Determine the [x, y] coordinate at the center of the cell enclosing the given text.  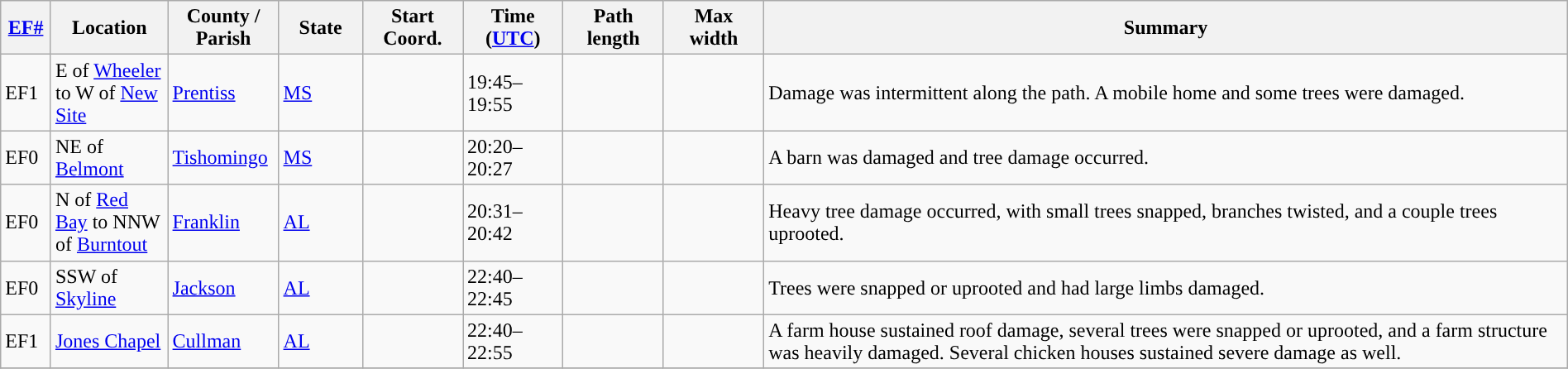
Franklin [223, 223]
Location [109, 28]
E of Wheeler to W of New Site [109, 93]
Summary [1166, 28]
Heavy tree damage occurred, with small trees snapped, branches twisted, and a couple trees uprooted. [1166, 223]
Damage was intermittent along the path. A mobile home and some trees were damaged. [1166, 93]
Path length [614, 28]
22:40–22:45 [513, 288]
Cullman [223, 341]
Trees were snapped or uprooted and had large limbs damaged. [1166, 288]
SSW of Skyline [109, 288]
22:40–22:55 [513, 341]
A barn was damaged and tree damage occurred. [1166, 157]
Max width [713, 28]
20:20–20:27 [513, 157]
N of Red Bay to NNW of Burntout [109, 223]
NE of Belmont [109, 157]
State [321, 28]
Time (UTC) [513, 28]
20:31–20:42 [513, 223]
Jones Chapel [109, 341]
County / Parish [223, 28]
EF# [26, 28]
Start Coord. [412, 28]
19:45–19:55 [513, 93]
Prentiss [223, 93]
Jackson [223, 288]
Tishomingo [223, 157]
